Provide the (x, y) coordinate of the cell's center where the given text is located.  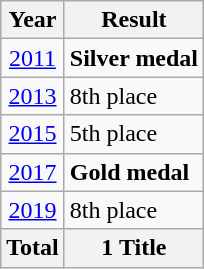
Year (33, 20)
2015 (33, 134)
Gold medal (134, 172)
Silver medal (134, 58)
5th place (134, 134)
2013 (33, 96)
Result (134, 20)
2019 (33, 210)
2011 (33, 58)
Total (33, 248)
1 Title (134, 248)
2017 (33, 172)
